Locate the cell with the specified text and output its (x, y) center coordinate. 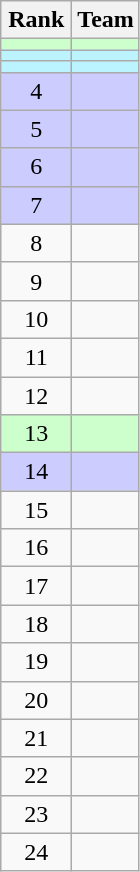
17 (36, 586)
4 (36, 91)
Team (106, 20)
Rank (36, 20)
23 (36, 814)
15 (36, 510)
13 (36, 434)
9 (36, 281)
10 (36, 319)
7 (36, 205)
14 (36, 472)
16 (36, 548)
12 (36, 395)
18 (36, 624)
6 (36, 167)
8 (36, 243)
20 (36, 700)
11 (36, 357)
22 (36, 776)
5 (36, 129)
21 (36, 738)
19 (36, 662)
24 (36, 852)
